For the text-containing cell, return its midpoint in (X, Y) coordinate format. 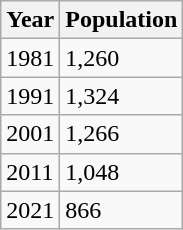
1991 (30, 96)
1981 (30, 58)
2011 (30, 172)
866 (122, 210)
1,260 (122, 58)
2001 (30, 134)
1,048 (122, 172)
1,324 (122, 96)
Year (30, 20)
1,266 (122, 134)
Population (122, 20)
2021 (30, 210)
